Determine the [X, Y] coordinate at the center of the cell enclosing the given text.  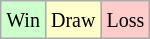
Loss [126, 20]
Win [24, 20]
Draw [72, 20]
